Scan for the cell matching the given text and deliver its [x, y] coordinate at center. 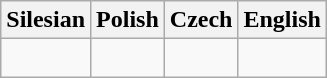
Silesian [46, 20]
Polish [128, 20]
English [282, 20]
Czech [201, 20]
